Output the [x, y] coordinate of the center of the cell containing the given text.  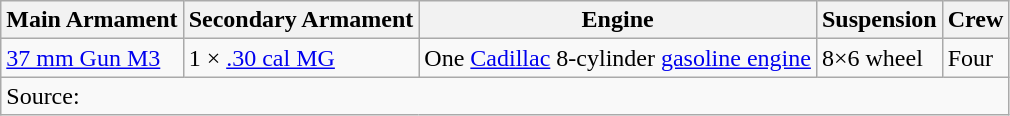
Crew [976, 20]
1 × .30 cal MG [301, 58]
Secondary Armament [301, 20]
Source: [505, 96]
Four [976, 58]
37 mm Gun M3 [92, 58]
Engine [618, 20]
Suspension [879, 20]
8×6 wheel [879, 58]
One Cadillac 8-cylinder gasoline engine [618, 58]
Main Armament [92, 20]
